Detect which cell encompasses the target text, then output its [x, y] center coordinate. 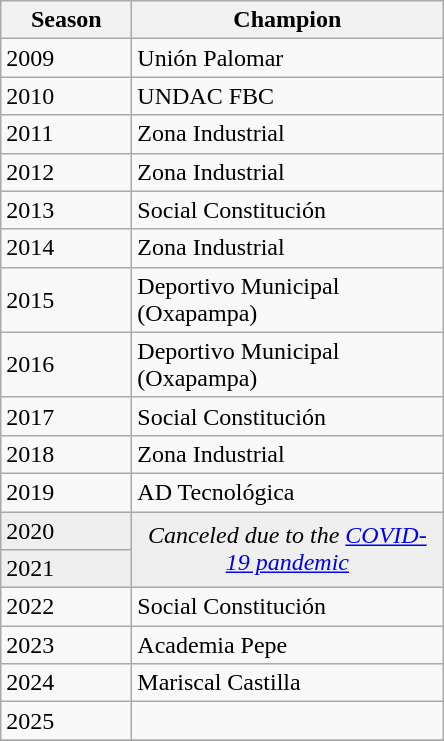
2012 [66, 172]
2017 [66, 416]
2023 [66, 645]
2020 [66, 531]
2024 [66, 683]
2015 [66, 300]
2019 [66, 492]
2014 [66, 248]
UNDAC FBC [288, 96]
AD Tecnológica [288, 492]
2022 [66, 607]
2025 [66, 721]
2016 [66, 364]
2021 [66, 569]
2018 [66, 454]
Season [66, 20]
2011 [66, 134]
2010 [66, 96]
Mariscal Castilla [288, 683]
Academia Pepe [288, 645]
Champion [288, 20]
2013 [66, 210]
Unión Palomar [288, 58]
Canceled due to the COVID-19 pandemic [288, 550]
2009 [66, 58]
